For the text-containing cell, return its midpoint in (X, Y) coordinate format. 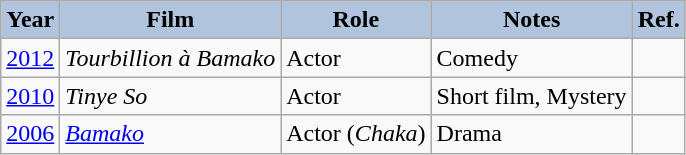
Tinye So (170, 96)
Ref. (658, 20)
Tourbillion à Bamako (170, 58)
2012 (30, 58)
Comedy (532, 58)
2006 (30, 134)
Role (356, 20)
Drama (532, 134)
Year (30, 20)
Short film, Mystery (532, 96)
Film (170, 20)
2010 (30, 96)
Notes (532, 20)
Bamako (170, 134)
Actor (Chaka) (356, 134)
